Extract the [x, y] coordinate from the center of the cell holding the provided text.  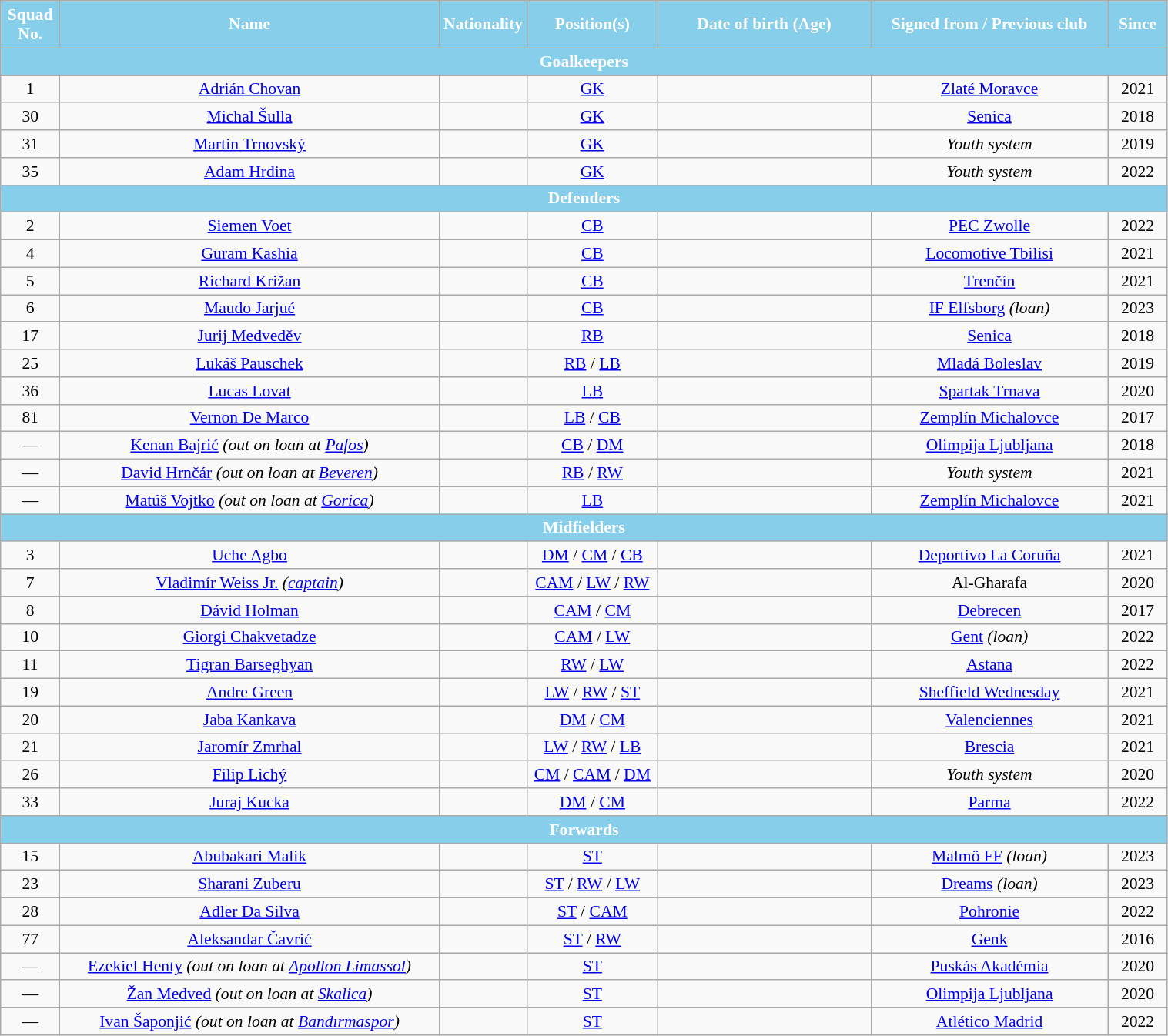
ST / RW / LW [593, 884]
Deportivo La Coruña [989, 556]
Squad No. [31, 25]
Adrián Chovan [249, 89]
21 [31, 747]
31 [31, 144]
Nationality [483, 25]
Astana [989, 665]
20 [31, 720]
Siemen Voet [249, 226]
Dreams (loan) [989, 884]
Goalkeepers [584, 62]
Parma [989, 802]
Since [1138, 25]
Juraj Kucka [249, 802]
5 [31, 281]
Valenciennes [989, 720]
Richard Križan [249, 281]
LW / RW / LB [593, 747]
Date of birth (Age) [764, 25]
Ezekiel Henty (out on loan at Apollon Limassol) [249, 967]
36 [31, 391]
81 [31, 418]
DM / CM / CB [593, 556]
RB [593, 336]
23 [31, 884]
7 [31, 583]
Ivan Šaponjić (out on loan at Bandırmaspor) [249, 1021]
Zlaté Moravce [989, 89]
CB / DM [593, 446]
Andre Green [249, 693]
Adler Da Silva [249, 912]
2 [31, 226]
Aleksandar Čavrić [249, 939]
30 [31, 117]
CM / CAM / DM [593, 775]
25 [31, 363]
Giorgi Chakvetadze [249, 637]
Lucas Lovat [249, 391]
Trenčín [989, 281]
Vernon De Marco [249, 418]
Tigran Barseghyan [249, 665]
Jurij Medveděv [249, 336]
Sheffield Wednesday [989, 693]
Jaba Kankava [249, 720]
Kenan Bajrić (out on loan at Pafos) [249, 446]
RB / RW [593, 473]
ST / RW [593, 939]
10 [31, 637]
35 [31, 172]
RW / LW [593, 665]
15 [31, 857]
11 [31, 665]
CAM / CM [593, 610]
Pohronie [989, 912]
Lukáš Pauschek [249, 363]
Malmö FF (loan) [989, 857]
6 [31, 309]
Martin Trnovský [249, 144]
Maudo Jarjué [249, 309]
LW / RW / ST [593, 693]
Gent (loan) [989, 637]
4 [31, 254]
Adam Hrdina [249, 172]
1 [31, 89]
Uche Agbo [249, 556]
8 [31, 610]
Forwards [584, 830]
Genk [989, 939]
Dávid Holman [249, 610]
PEC Zwolle [989, 226]
Position(s) [593, 25]
77 [31, 939]
Atlético Madrid [989, 1021]
33 [31, 802]
Spartak Trnava [989, 391]
RB / LB [593, 363]
IF Elfsborg (loan) [989, 309]
Al-Gharafa [989, 583]
26 [31, 775]
Filip Lichý [249, 775]
LB / CB [593, 418]
Žan Medved (out on loan at Skalica) [249, 994]
Guram Kashia [249, 254]
Brescia [989, 747]
Matúš Vojtko (out on loan at Gorica) [249, 500]
CAM / LW / RW [593, 583]
CAM / LW [593, 637]
Vladimír Weiss Jr. (captain) [249, 583]
Jaromír Zmrhal [249, 747]
Defenders [584, 199]
2016 [1138, 939]
28 [31, 912]
David Hrnčár (out on loan at Beveren) [249, 473]
19 [31, 693]
17 [31, 336]
Abubakari Malik [249, 857]
Sharani Zuberu [249, 884]
Midfielders [584, 528]
ST / CAM [593, 912]
Michal Šulla [249, 117]
Name [249, 25]
Signed from / Previous club [989, 25]
Puskás Akadémia [989, 967]
Mladá Boleslav [989, 363]
Locomotive Tbilisi [989, 254]
Debrecen [989, 610]
3 [31, 556]
